Search for the cell housing the specified text and yield its (x, y) center coordinate. 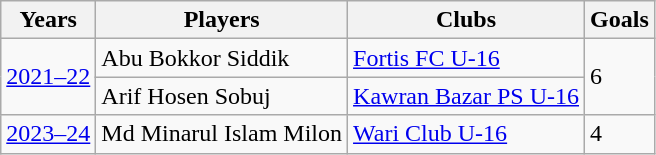
6 (620, 77)
Goals (620, 20)
Arif Hosen Sobuj (222, 96)
Wari Club U-16 (466, 134)
Years (48, 20)
Players (222, 20)
Abu Bokkor Siddik (222, 58)
Fortis FC U-16 (466, 58)
2023–24 (48, 134)
Clubs (466, 20)
4 (620, 134)
2021–22 (48, 77)
Md Minarul Islam Milon (222, 134)
Kawran Bazar PS U-16 (466, 96)
